Locate the cell with the specified text and output its (x, y) center coordinate. 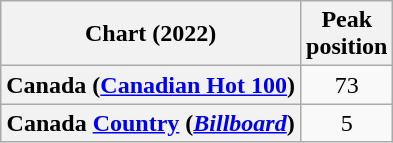
Peakposition (347, 34)
5 (347, 123)
Chart (2022) (151, 34)
73 (347, 85)
Canada (Canadian Hot 100) (151, 85)
Canada Country (Billboard) (151, 123)
